Provide the (X, Y) coordinate of the cell's center where the given text is located.  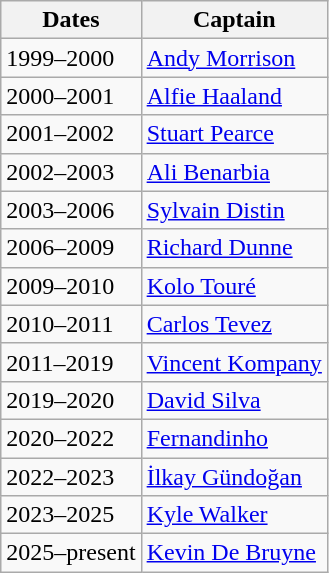
2003–2006 (71, 210)
Captain (234, 20)
Kyle Walker (234, 515)
2002–2003 (71, 172)
İlkay Gündoğan (234, 477)
2025–present (71, 553)
Richard Dunne (234, 248)
Kolo Touré (234, 286)
2000–2001 (71, 96)
2023–2025 (71, 515)
2009–2010 (71, 286)
Vincent Kompany (234, 362)
Stuart Pearce (234, 134)
Andy Morrison (234, 58)
David Silva (234, 400)
Alfie Haaland (234, 96)
Carlos Tevez (234, 324)
Sylvain Distin (234, 210)
2022–2023 (71, 477)
2020–2022 (71, 438)
2001–2002 (71, 134)
2010–2011 (71, 324)
Dates (71, 20)
2011–2019 (71, 362)
2006–2009 (71, 248)
Ali Benarbia (234, 172)
2019–2020 (71, 400)
Kevin De Bruyne (234, 553)
1999–2000 (71, 58)
Fernandinho (234, 438)
